Pinpoint the cell where the given text exists, returning its (x, y) midpoint coordinate. 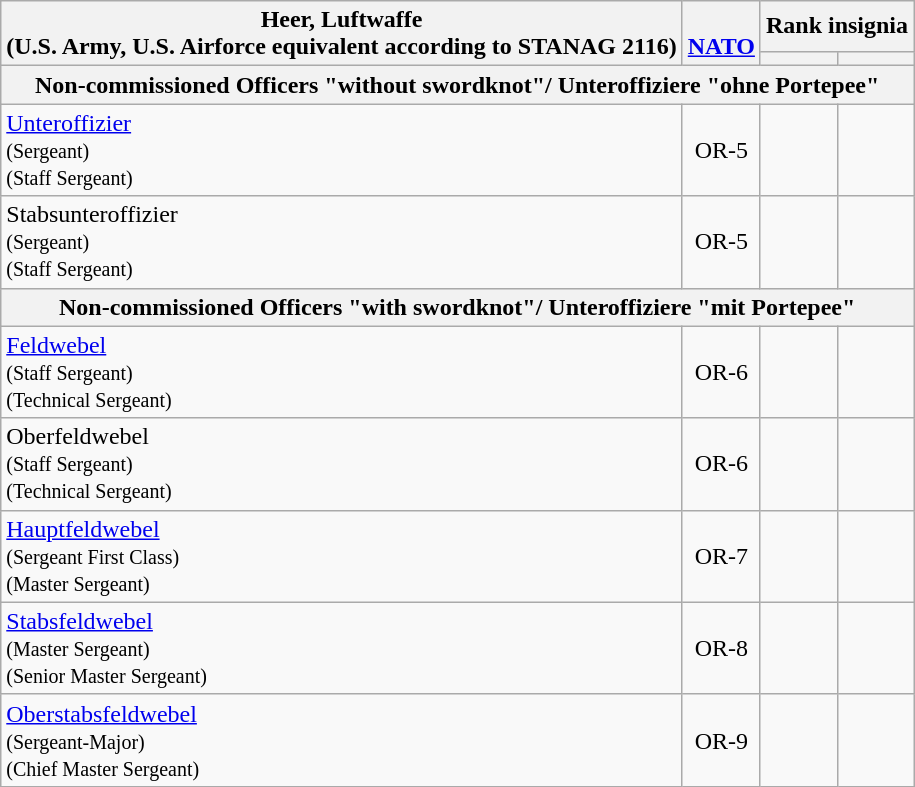
NATO (721, 34)
Hauptfeldwebel(Sergeant First Class) (Master Sergeant) (342, 556)
Unteroffizier(Sergeant) (Staff Sergeant) (342, 150)
Feldwebel(Staff Sergeant) (Technical Sergeant) (342, 372)
Non-commissioned Officers "with swordknot"/ Unteroffiziere "mit Portepee" (458, 307)
OR-7 (721, 556)
Stabsunteroffizier(Sergeant) (Staff Sergeant) (342, 242)
Stabsfeldwebel(Master Sergeant) (Senior Master Sergeant) (342, 648)
OR-8 (721, 648)
Heer, Luftwaffe(U.S. Army, U.S. Airforce equivalent according to STANAG 2116) (342, 34)
OR-9 (721, 740)
Rank insignia (836, 26)
Oberfeldwebel(Staff Sergeant) (Technical Sergeant) (342, 464)
Oberstabsfeldwebel(Sergeant-Major) (Chief Master Sergeant) (342, 740)
Non-commissioned Officers "without swordknot"/ Unteroffiziere "ohne Portepee" (458, 85)
